Return [x, y] of the center of cell containing provided text 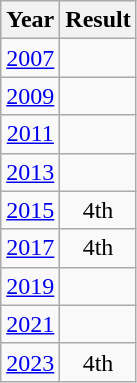
2021 [30, 324]
2009 [30, 96]
2011 [30, 134]
2019 [30, 286]
2007 [30, 58]
2017 [30, 248]
Year [30, 20]
2023 [30, 362]
Result [98, 20]
2013 [30, 172]
2015 [30, 210]
